Scan for the cell matching the given text and deliver its [X, Y] coordinate at center. 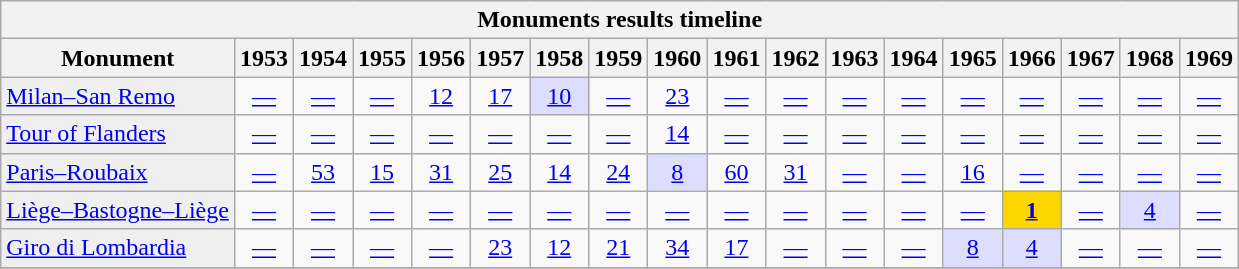
1966 [1032, 58]
Monument [118, 58]
1953 [264, 58]
Tour of Flanders [118, 134]
1956 [442, 58]
1954 [322, 58]
1958 [560, 58]
24 [618, 172]
Paris–Roubaix [118, 172]
1962 [796, 58]
21 [618, 248]
1955 [382, 58]
Milan–San Remo [118, 96]
1967 [1090, 58]
10 [560, 96]
1959 [618, 58]
Giro di Lombardia [118, 248]
1968 [1150, 58]
1960 [678, 58]
1 [1032, 210]
16 [972, 172]
1957 [500, 58]
60 [736, 172]
53 [322, 172]
1963 [854, 58]
Monuments results timeline [620, 20]
1964 [914, 58]
Liège–Bastogne–Liège [118, 210]
25 [500, 172]
15 [382, 172]
34 [678, 248]
1969 [1208, 58]
1965 [972, 58]
1961 [736, 58]
